Extract the (X, Y) coordinate from the center of the cell holding the provided text.  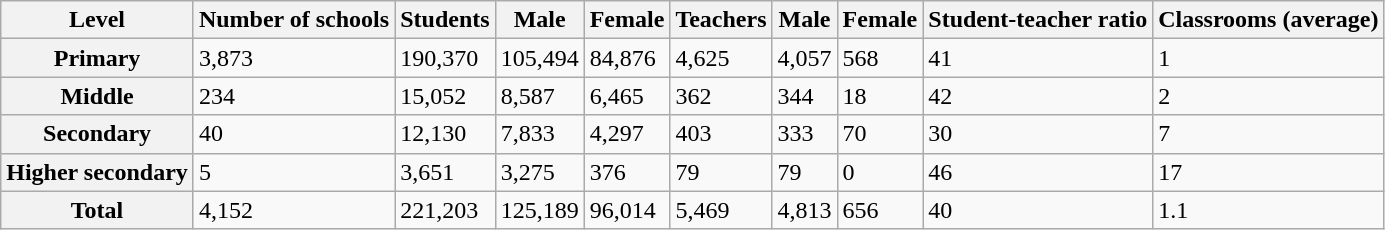
333 (804, 134)
3,651 (445, 172)
5,469 (721, 210)
4,057 (804, 58)
344 (804, 96)
234 (294, 96)
5 (294, 172)
4,152 (294, 210)
4,625 (721, 58)
96,014 (627, 210)
Students (445, 20)
125,189 (540, 210)
Middle (98, 96)
0 (880, 172)
3,275 (540, 172)
105,494 (540, 58)
7 (1268, 134)
8,587 (540, 96)
656 (880, 210)
403 (721, 134)
84,876 (627, 58)
376 (627, 172)
Teachers (721, 20)
15,052 (445, 96)
42 (1038, 96)
Primary (98, 58)
568 (880, 58)
7,833 (540, 134)
12,130 (445, 134)
3,873 (294, 58)
4,813 (804, 210)
2 (1268, 96)
Secondary (98, 134)
Student-teacher ratio (1038, 20)
Level (98, 20)
41 (1038, 58)
362 (721, 96)
70 (880, 134)
221,203 (445, 210)
18 (880, 96)
6,465 (627, 96)
1.1 (1268, 210)
46 (1038, 172)
4,297 (627, 134)
Number of schools (294, 20)
190,370 (445, 58)
30 (1038, 134)
1 (1268, 58)
17 (1268, 172)
Total (98, 210)
Classrooms (average) (1268, 20)
Higher secondary (98, 172)
